Provide the [X, Y] coordinate of the cell's center where the given text is located.  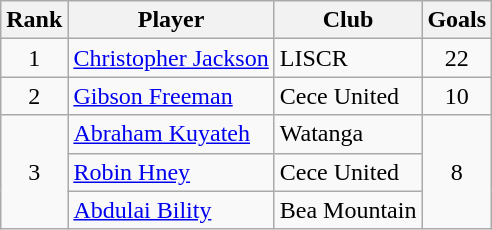
22 [457, 58]
LISCR [348, 58]
Robin Hney [171, 172]
1 [34, 58]
Bea Mountain [348, 210]
3 [34, 172]
Abdulai Bility [171, 210]
Club [348, 20]
8 [457, 172]
Abraham Kuyateh [171, 134]
Watanga [348, 134]
Player [171, 20]
10 [457, 96]
Rank [34, 20]
Goals [457, 20]
Christopher Jackson [171, 58]
Gibson Freeman [171, 96]
2 [34, 96]
